Extract the [x, y] coordinate from the center of the cell holding the provided text.  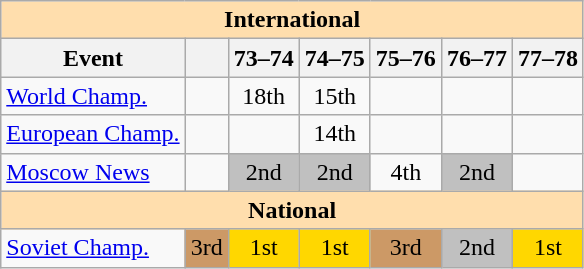
European Champ. [93, 134]
International [292, 20]
77–78 [548, 58]
14th [334, 134]
18th [264, 96]
74–75 [334, 58]
76–77 [476, 58]
Soviet Champ. [93, 248]
National [292, 210]
Event [93, 58]
15th [334, 96]
Moscow News [93, 172]
World Champ. [93, 96]
75–76 [406, 58]
4th [406, 172]
73–74 [264, 58]
